Detect which cell encompasses the target text, then output its (x, y) center coordinate. 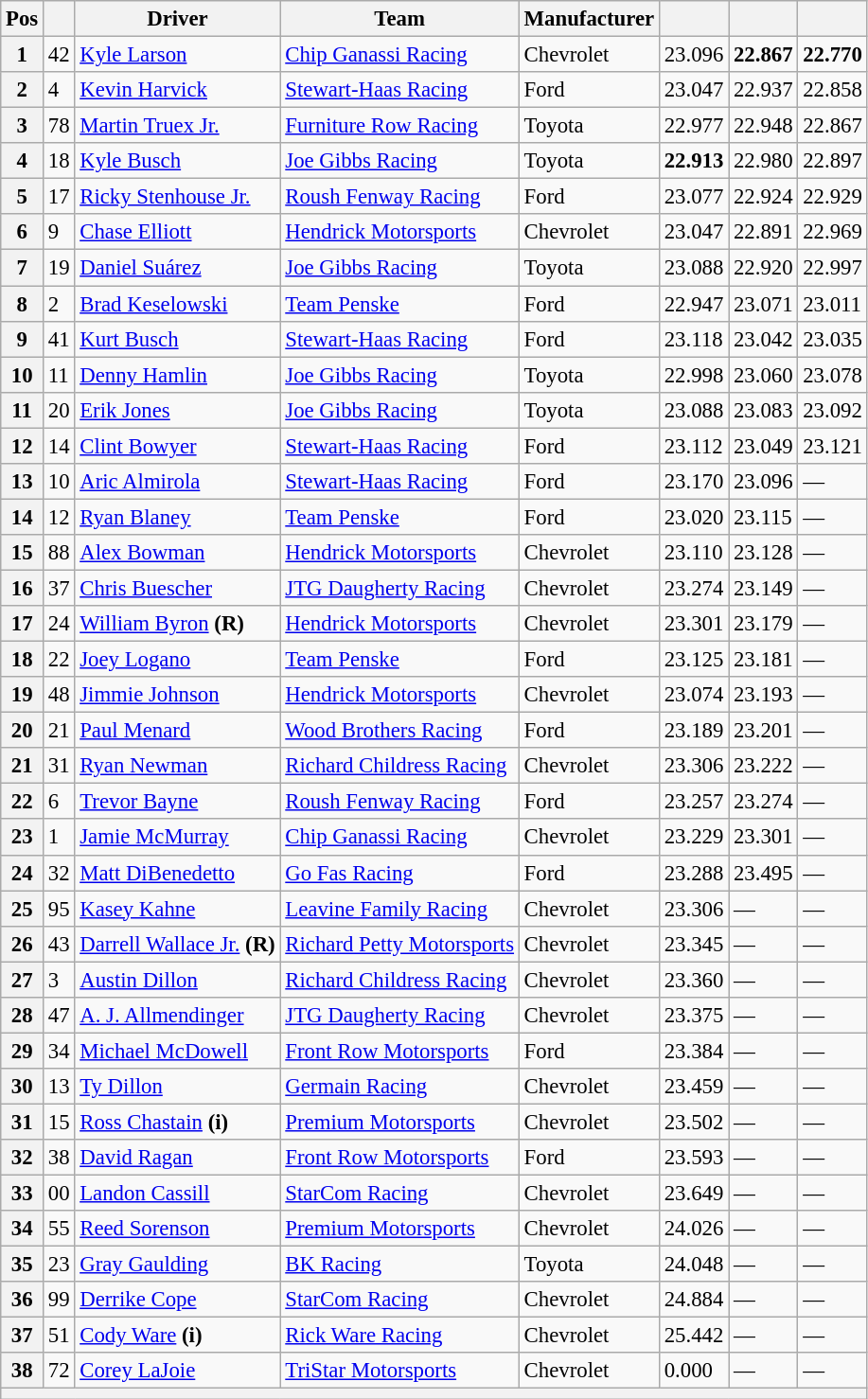
Manufacturer (589, 19)
35 (23, 1265)
23.083 (763, 410)
24.048 (693, 1265)
22.948 (763, 126)
23.020 (693, 517)
Reed Sorenson (178, 1229)
Chase Elliott (178, 232)
Kyle Busch (178, 161)
Daniel Suárez (178, 268)
22.998 (693, 375)
24.884 (693, 1300)
Michael McDowell (178, 1051)
Ryan Blaney (178, 517)
23.118 (693, 339)
23.459 (693, 1087)
23.257 (693, 802)
24.026 (693, 1229)
23.288 (693, 873)
22.947 (693, 304)
7 (23, 268)
Kasey Kahne (178, 909)
8 (23, 304)
23.071 (763, 304)
23.110 (693, 553)
23.042 (763, 339)
23.060 (763, 375)
23.149 (763, 588)
23.360 (693, 980)
0.000 (693, 1372)
Ryan Newman (178, 766)
TriStar Motorsports (399, 1372)
23.077 (693, 197)
Clint Bowyer (178, 446)
23.495 (763, 873)
Joey Logano (178, 660)
25.442 (693, 1336)
Leavine Family Racing (399, 909)
Denny Hamlin (178, 375)
A. J. Allmendinger (178, 1016)
47 (59, 1016)
Matt DiBenedetto (178, 873)
Gray Gaulding (178, 1265)
Kevin Harvick (178, 90)
Germain Racing (399, 1087)
22.897 (833, 161)
Brad Keselowski (178, 304)
Erik Jones (178, 410)
Team (399, 19)
Driver (178, 19)
Pos (23, 19)
22.891 (763, 232)
Landon Cassill (178, 1194)
51 (59, 1336)
Wood Brothers Racing (399, 731)
22.913 (693, 161)
28 (23, 1016)
Austin Dillon (178, 980)
BK Racing (399, 1265)
Darrell Wallace Jr. (R) (178, 944)
22.997 (833, 268)
23.201 (763, 731)
22.924 (763, 197)
23.345 (693, 944)
Cody Ware (i) (178, 1336)
22.770 (833, 55)
Corey LaJoie (178, 1372)
22.929 (833, 197)
Aric Almirola (178, 482)
23.593 (693, 1158)
23.375 (693, 1016)
43 (59, 944)
33 (23, 1194)
22.977 (693, 126)
Chris Buescher (178, 588)
William Byron (R) (178, 624)
48 (59, 695)
16 (23, 588)
5 (23, 197)
David Ragan (178, 1158)
22.969 (833, 232)
Martin Truex Jr. (178, 126)
23.011 (833, 304)
72 (59, 1372)
55 (59, 1229)
23.222 (763, 766)
23.179 (763, 624)
Rick Ware Racing (399, 1336)
Ross Chastain (i) (178, 1122)
Kyle Larson (178, 55)
36 (23, 1300)
Richard Petty Motorsports (399, 944)
23.229 (693, 838)
25 (23, 909)
Ty Dillon (178, 1087)
23.115 (763, 517)
23.092 (833, 410)
23.035 (833, 339)
23.181 (763, 660)
99 (59, 1300)
Derrike Cope (178, 1300)
00 (59, 1194)
Go Fas Racing (399, 873)
23.121 (833, 446)
Jamie McMurray (178, 838)
22.980 (763, 161)
Jimmie Johnson (178, 695)
23.112 (693, 446)
29 (23, 1051)
23.170 (693, 482)
23.189 (693, 731)
78 (59, 126)
22.920 (763, 268)
23.128 (763, 553)
Paul Menard (178, 731)
22.937 (763, 90)
23.074 (693, 695)
23.049 (763, 446)
22.858 (833, 90)
27 (23, 980)
23.384 (693, 1051)
Furniture Row Racing (399, 126)
88 (59, 553)
Kurt Busch (178, 339)
42 (59, 55)
23.193 (763, 695)
41 (59, 339)
26 (23, 944)
Alex Bowman (178, 553)
23.078 (833, 375)
Trevor Bayne (178, 802)
Ricky Stenhouse Jr. (178, 197)
23.502 (693, 1122)
95 (59, 909)
23.125 (693, 660)
23.649 (693, 1194)
30 (23, 1087)
